Identify which cell holds the provided text, then report its (X, Y) central coordinate. 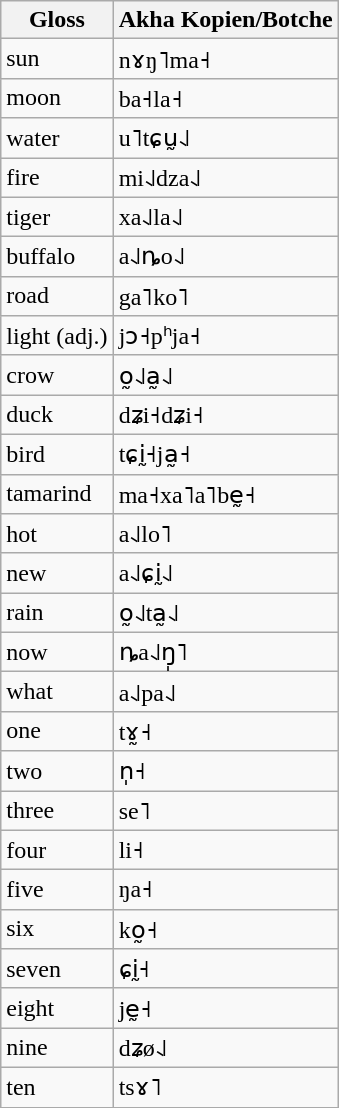
buffalo (57, 257)
sun (57, 59)
five (57, 890)
n̩˧ (226, 771)
seven (57, 969)
ko̰˧ (226, 929)
rain (57, 613)
road (57, 296)
one (57, 731)
duck (57, 415)
nɤŋ˥ma˧ (226, 59)
two (57, 771)
jɔ˧pʰja˧ (226, 336)
a˨˩pa˨˩ (226, 692)
Akha Kopien/Botche (226, 20)
tɤ̰˧ (226, 731)
xa˨˩la˨˩ (226, 217)
a˨˩lo˥ (226, 534)
ŋa˧ (226, 890)
dʑi˧dʑi˧ (226, 415)
hot (57, 534)
a˨˩ȵo˨˩ (226, 257)
ma˧xa˥a˥bḛ˧ (226, 494)
six (57, 929)
se˥ (226, 810)
new (57, 573)
light (adj.) (57, 336)
tsɤ˥ (226, 1087)
bird (57, 454)
mi˨˩dza˨˩ (226, 178)
ten (57, 1087)
ga˥ko˥ (226, 296)
three (57, 810)
ȵa˨˩ŋ̩˥ (226, 652)
fire (57, 178)
four (57, 850)
o̰˨˩ta̰˨˩ (226, 613)
Gloss (57, 20)
u˥tɕṵ˨˩ (226, 138)
now (57, 652)
eight (57, 1008)
tɕḭ˧ja̰˧ (226, 454)
crow (57, 375)
a˨˩ɕḭ˨˩ (226, 573)
what (57, 692)
li˧ (226, 850)
dʑø˨˩ (226, 1048)
tamarind (57, 494)
water (57, 138)
tiger (57, 217)
nine (57, 1048)
moon (57, 98)
o̰˨˩a̰˨˩ (226, 375)
ɕḭ˧ (226, 969)
ba˧la˧ (226, 98)
jḛ˧ (226, 1008)
